Detect which cell encompasses the target text, then output its (X, Y) center coordinate. 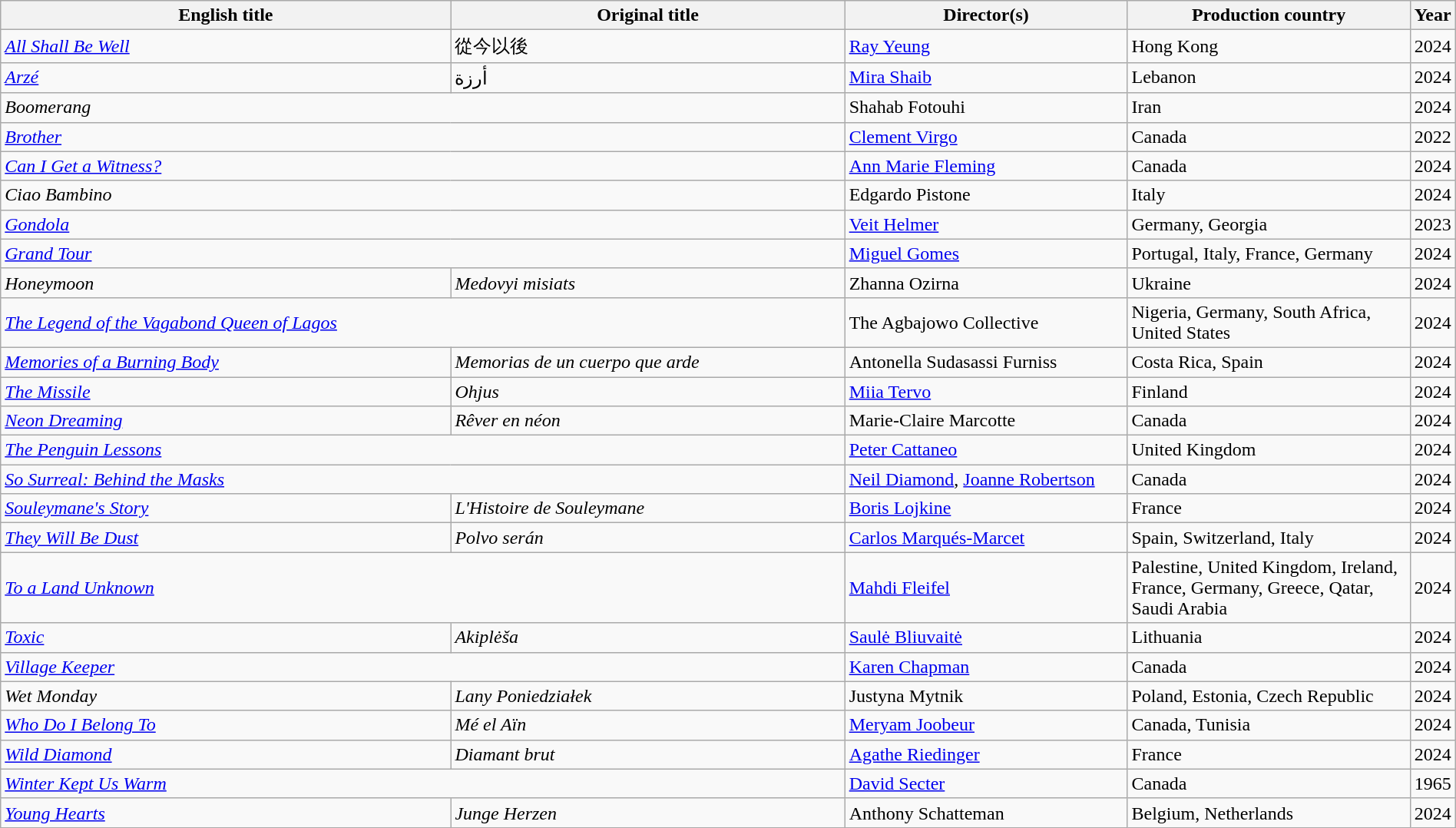
Miguel Gomes (986, 253)
Ukraine (1269, 283)
Peter Cattaneo (986, 450)
Clement Virgo (986, 137)
Grand Tour (422, 253)
All Shall Be Well (226, 46)
Diamant brut (648, 754)
Honeymoon (226, 283)
Medovyi misiats (648, 283)
Finland (1269, 391)
Who Do I Belong To (226, 725)
Portugal, Italy, France, Germany (1269, 253)
The Agbajowo Collective (986, 323)
Belgium, Netherlands (1269, 813)
Boomerang (422, 108)
Neon Dreaming (226, 421)
The Penguin Lessons (422, 450)
2023 (1433, 224)
Winter Kept Us Warm (422, 783)
Costa Rica, Spain (1269, 362)
Mahdi Fleifel (986, 588)
Boris Lojkine (986, 508)
The Legend of the Vagabond Queen of Lagos (422, 323)
Antonella Sudasassi Furniss (986, 362)
Ann Marie Fleming (986, 166)
Mé el Aïn (648, 725)
Justyna Mytnik (986, 696)
Year (1433, 15)
Production country (1269, 15)
2022 (1433, 137)
Wild Diamond (226, 754)
Agathe Riedinger (986, 754)
Germany, Georgia (1269, 224)
Lithuania (1269, 638)
So Surreal: Behind the Masks (422, 479)
Arzé (226, 78)
L'Histoire de Souleymane (648, 508)
Meryam Joobeur (986, 725)
The Missile (226, 391)
Nigeria, Germany, South Africa, United States (1269, 323)
Karen Chapman (986, 667)
Akiplėša (648, 638)
Veit Helmer (986, 224)
1965 (1433, 783)
從今以後 (648, 46)
Brother (422, 137)
To a Land Unknown (422, 588)
United Kingdom (1269, 450)
Mira Shaib (986, 78)
Canada, Tunisia (1269, 725)
Miia Tervo (986, 391)
Carlos Marqués-Marcet (986, 538)
Wet Monday (226, 696)
Hong Kong (1269, 46)
Toxic (226, 638)
Ciao Bambino (422, 195)
Gondola (422, 224)
Saulė Bliuvaitė (986, 638)
Palestine, United Kingdom, Ireland, France, Germany, Greece, Qatar, Saudi Arabia (1269, 588)
Lany Poniedziałek (648, 696)
Polvo serán (648, 538)
Italy (1269, 195)
Director(s) (986, 15)
Edgardo Pistone (986, 195)
Iran (1269, 108)
Lebanon (1269, 78)
Anthony Schatteman (986, 813)
Young Hearts (226, 813)
Memories of a Burning Body (226, 362)
Ray Yeung (986, 46)
English title (226, 15)
Poland, Estonia, Czech Republic (1269, 696)
Village Keeper (422, 667)
Marie-Claire Marcotte (986, 421)
They Will Be Dust (226, 538)
Spain, Switzerland, Italy (1269, 538)
Ohjus (648, 391)
Zhanna Ozirna (986, 283)
Can I Get a Witness? (422, 166)
Souleymane's Story (226, 508)
Neil Diamond, Joanne Robertson (986, 479)
Original title (648, 15)
David Secter (986, 783)
Shahab Fotouhi (986, 108)
أرزة (648, 78)
Memorias de un cuerpo que arde (648, 362)
Junge Herzen (648, 813)
Rêver en néon (648, 421)
